For the text-containing cell, return its midpoint in (x, y) coordinate format. 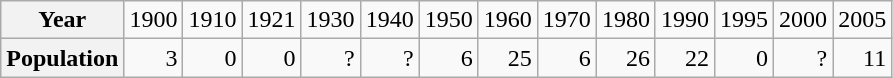
1960 (508, 20)
1995 (744, 20)
2000 (804, 20)
1921 (272, 20)
2005 (862, 20)
1930 (330, 20)
11 (862, 58)
Population (62, 58)
Year (62, 20)
1970 (566, 20)
25 (508, 58)
1940 (390, 20)
1980 (626, 20)
1910 (212, 20)
1900 (154, 20)
22 (684, 58)
1990 (684, 20)
3 (154, 58)
1950 (448, 20)
26 (626, 58)
